Output the [x, y] coordinate of the center of the cell containing the given text.  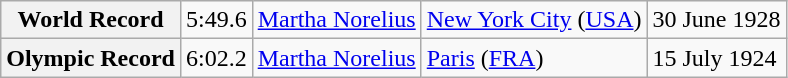
30 June 1928 [716, 20]
6:02.2 [216, 58]
15 July 1924 [716, 58]
Olympic Record [91, 58]
World Record [91, 20]
Paris (FRA) [534, 58]
5:49.6 [216, 20]
New York City (USA) [534, 20]
